Detect which cell encompasses the target text, then output its [x, y] center coordinate. 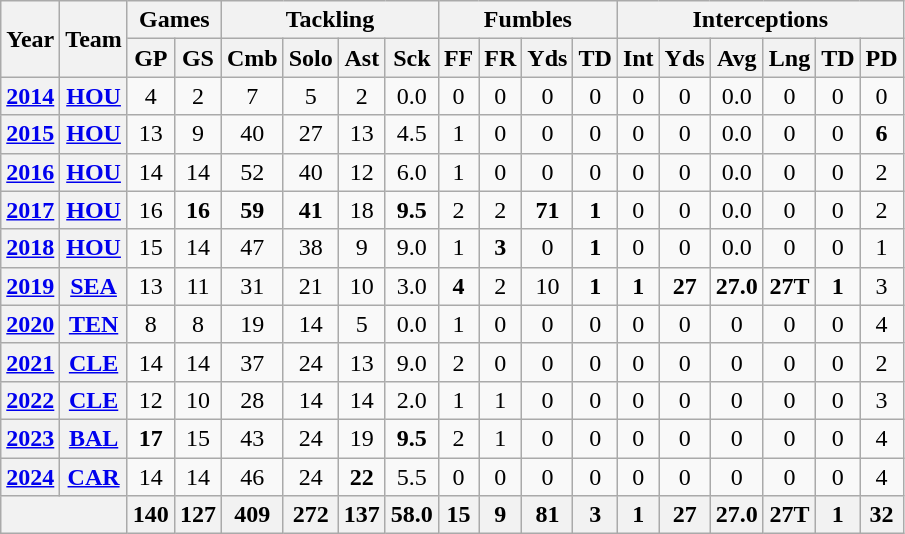
2023 [30, 438]
GS [198, 58]
272 [310, 515]
58.0 [412, 515]
3.0 [412, 286]
22 [362, 477]
GP [150, 58]
140 [150, 515]
2016 [30, 172]
43 [252, 438]
Int [638, 58]
BAL [94, 438]
2021 [30, 362]
Cmb [252, 58]
TEN [94, 324]
Interceptions [760, 20]
127 [198, 515]
Avg [736, 58]
47 [252, 248]
Solo [310, 58]
59 [252, 210]
81 [548, 515]
Year [30, 39]
137 [362, 515]
2015 [30, 134]
FR [500, 58]
4.5 [412, 134]
17 [150, 438]
2024 [30, 477]
6 [882, 134]
Lng [789, 58]
18 [362, 210]
SEA [94, 286]
32 [882, 515]
31 [252, 286]
37 [252, 362]
FF [458, 58]
PD [882, 58]
6.0 [412, 172]
409 [252, 515]
2022 [30, 400]
Team [94, 39]
52 [252, 172]
71 [548, 210]
21 [310, 286]
2014 [30, 96]
2019 [30, 286]
Tackling [330, 20]
41 [310, 210]
Fumbles [528, 20]
28 [252, 400]
Games [174, 20]
2018 [30, 248]
11 [198, 286]
Ast [362, 58]
38 [310, 248]
CAR [94, 477]
Sck [412, 58]
7 [252, 96]
2020 [30, 324]
2017 [30, 210]
2.0 [412, 400]
46 [252, 477]
5.5 [412, 477]
